Extract the (X, Y) coordinate from the center of the cell holding the provided text.  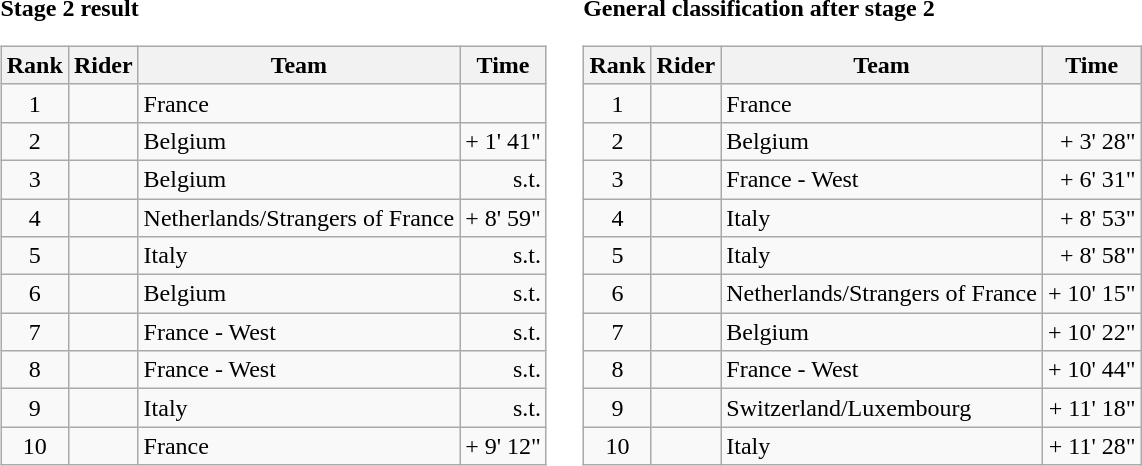
+ 10' 22" (1092, 332)
+ 9' 12" (504, 446)
+ 10' 44" (1092, 370)
Switzerland/Luxembourg (882, 408)
+ 8' 53" (1092, 217)
+ 8' 59" (504, 217)
+ 6' 31" (1092, 179)
+ 10' 15" (1092, 294)
+ 8' 58" (1092, 256)
+ 11' 28" (1092, 446)
+ 11' 18" (1092, 408)
+ 1' 41" (504, 141)
+ 3' 28" (1092, 141)
